For the text-containing cell, return its midpoint in [x, y] coordinate format. 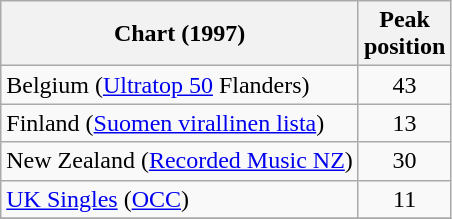
Finland (Suomen virallinen lista) [180, 123]
Peakposition [404, 34]
UK Singles (OCC) [180, 199]
43 [404, 85]
30 [404, 161]
Belgium (Ultratop 50 Flanders) [180, 85]
11 [404, 199]
Chart (1997) [180, 34]
New Zealand (Recorded Music NZ) [180, 161]
13 [404, 123]
